Detect which cell encompasses the target text, then output its [X, Y] center coordinate. 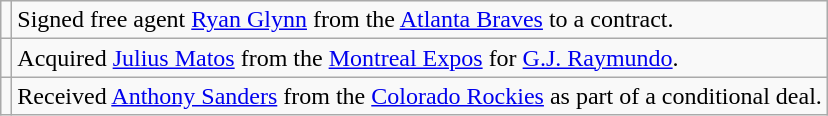
Received Anthony Sanders from the Colorado Rockies as part of a conditional deal. [420, 96]
Acquired Julius Matos from the Montreal Expos for G.J. Raymundo. [420, 58]
Signed free agent Ryan Glynn from the Atlanta Braves to a contract. [420, 20]
